Scan for the cell matching the given text and deliver its (X, Y) coordinate at center. 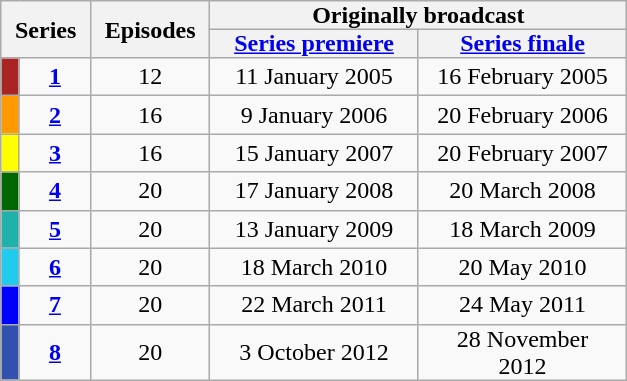
9 January 2006 (314, 115)
24 May 2011 (522, 305)
4 (54, 191)
20 February 2006 (522, 115)
20 February 2007 (522, 153)
3 (54, 153)
22 March 2011 (314, 305)
17 January 2008 (314, 191)
2 (54, 115)
20 March 2008 (522, 191)
Series premiere (314, 43)
15 January 2007 (314, 153)
Episodes (150, 30)
Series finale (522, 43)
5 (54, 229)
8 (54, 352)
Series (46, 30)
18 March 2010 (314, 267)
12 (150, 77)
18 March 2009 (522, 229)
1 (54, 77)
13 January 2009 (314, 229)
11 January 2005 (314, 77)
3 October 2012 (314, 352)
28 November 2012 (522, 352)
7 (54, 305)
20 May 2010 (522, 267)
Originally broadcast (418, 15)
6 (54, 267)
16 February 2005 (522, 77)
